Pinpoint the cell where the given text exists, returning its [X, Y] midpoint coordinate. 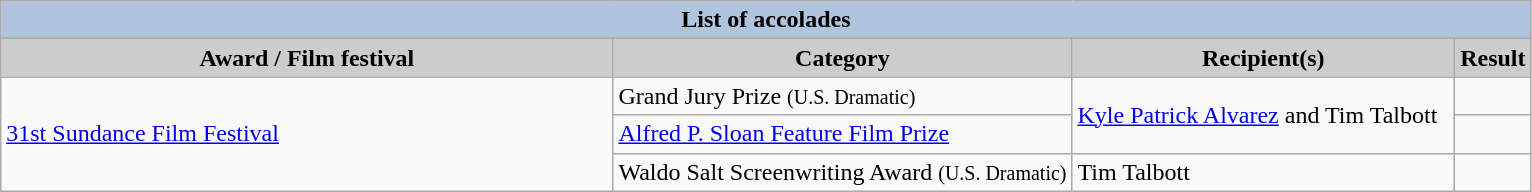
Alfred P. Sloan Feature Film Prize [842, 134]
List of accolades [766, 20]
Kyle Patrick Alvarez and Tim Talbott [1264, 115]
Waldo Salt Screenwriting Award (U.S. Dramatic) [842, 172]
Grand Jury Prize (U.S. Dramatic) [842, 96]
Tim Talbott [1264, 172]
Recipient(s) [1264, 58]
31st Sundance Film Festival [307, 134]
Result [1494, 58]
Category [842, 58]
Award / Film festival [307, 58]
